Return [X, Y] of the center of cell containing provided text 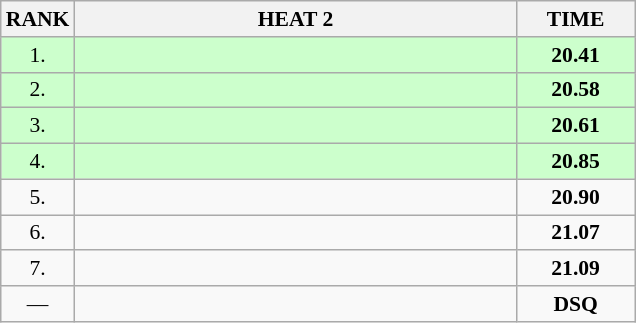
20.90 [576, 197]
20.41 [576, 55]
5. [38, 197]
20.61 [576, 126]
21.09 [576, 269]
20.85 [576, 162]
21.07 [576, 233]
RANK [38, 19]
1. [38, 55]
TIME [576, 19]
— [38, 304]
3. [38, 126]
20.58 [576, 90]
2. [38, 90]
4. [38, 162]
6. [38, 233]
HEAT 2 [295, 19]
7. [38, 269]
DSQ [576, 304]
